Determine the (X, Y) coordinate at the center of the cell enclosing the given text.  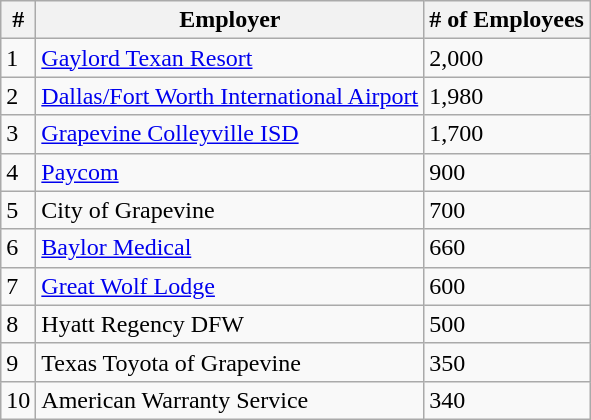
Texas Toyota of Grapevine (230, 362)
Gaylord Texan Resort (230, 58)
10 (18, 400)
6 (18, 248)
3 (18, 134)
2,000 (507, 58)
700 (507, 210)
Great Wolf Lodge (230, 286)
City of Grapevine (230, 210)
1,700 (507, 134)
900 (507, 172)
Dallas/Fort Worth International Airport (230, 96)
American Warranty Service (230, 400)
# (18, 20)
Hyatt Regency DFW (230, 324)
1 (18, 58)
4 (18, 172)
1,980 (507, 96)
7 (18, 286)
660 (507, 248)
600 (507, 286)
Employer (230, 20)
340 (507, 400)
2 (18, 96)
Paycom (230, 172)
Grapevine Colleyville ISD (230, 134)
350 (507, 362)
9 (18, 362)
# of Employees (507, 20)
500 (507, 324)
Baylor Medical (230, 248)
5 (18, 210)
8 (18, 324)
